Return [X, Y] of the center of cell containing provided text 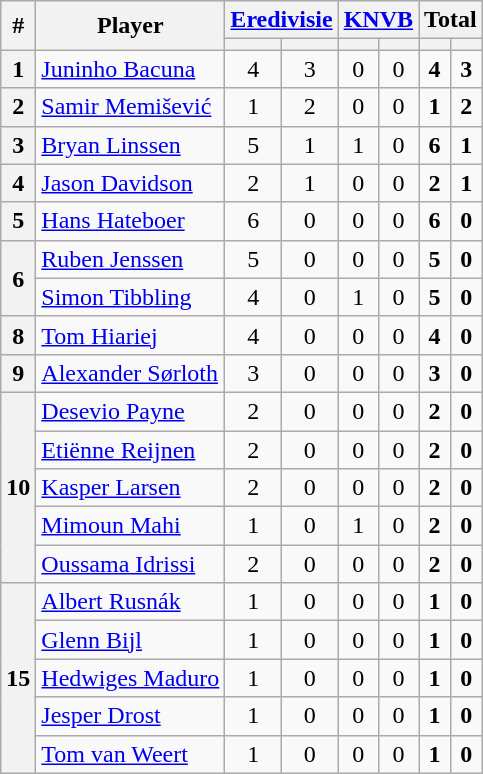
Kasper Larsen [130, 488]
Tom van Weert [130, 754]
8 [18, 335]
Glenn Bijl [130, 640]
Hedwiges Maduro [130, 678]
Hans Hateboer [130, 221]
Total [451, 20]
Simon Tibbling [130, 297]
# [18, 26]
Jesper Drost [130, 716]
Etiënne Reijnen [130, 449]
Desevio Payne [130, 411]
Bryan Linssen [130, 145]
15 [18, 678]
9 [18, 373]
Ruben Jenssen [130, 259]
Juninho Bacuna [130, 69]
Albert Rusnák [130, 602]
Player [130, 26]
Mimoun Mahi [130, 526]
Oussama Idrissi [130, 564]
10 [18, 487]
Eredivisie [282, 20]
Samir Memišević [130, 107]
Alexander Sørloth [130, 373]
KNVB [378, 20]
Tom Hiariej [130, 335]
Jason Davidson [130, 183]
